From the cell containing the given text, extract its center point as [X, Y] coordinate. 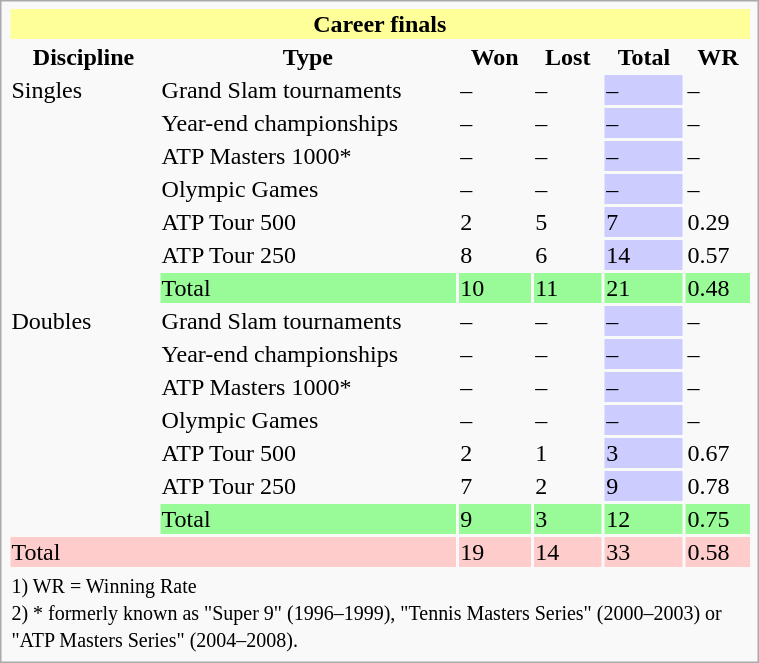
10 [495, 288]
Doubles [84, 420]
11 [568, 288]
8 [495, 255]
0.29 [718, 222]
1) WR = Winning Rate 2) * formerly known as "Super 9" (1996–1999), "Tennis Masters Series" (2000–2003) or "ATP Masters Series" (2004–2008). [380, 612]
WR [718, 57]
1 [568, 453]
0.58 [718, 552]
Singles [84, 189]
Discipline [84, 57]
0.57 [718, 255]
19 [495, 552]
0.48 [718, 288]
Career finals [380, 24]
0.75 [718, 519]
33 [644, 552]
0.67 [718, 453]
12 [644, 519]
Lost [568, 57]
6 [568, 255]
0.78 [718, 486]
Won [495, 57]
Type [308, 57]
5 [568, 222]
21 [644, 288]
